Detect which cell encompasses the target text, then output its [X, Y] center coordinate. 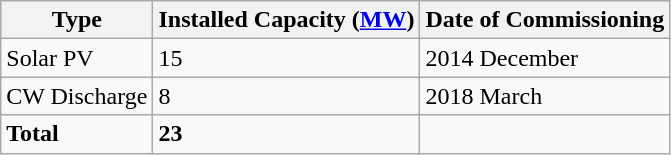
Total [77, 134]
23 [286, 134]
Installed Capacity (MW) [286, 20]
Date of Commissioning [545, 20]
2018 March [545, 96]
Type [77, 20]
8 [286, 96]
15 [286, 58]
2014 December [545, 58]
CW Discharge [77, 96]
Solar PV [77, 58]
